Return [X, Y] of the center of cell containing provided text 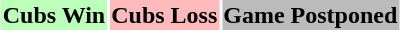
Cubs Win [54, 15]
Cubs Loss [164, 15]
Game Postponed [310, 15]
